Extract the (x, y) coordinate from the center of the cell holding the provided text.  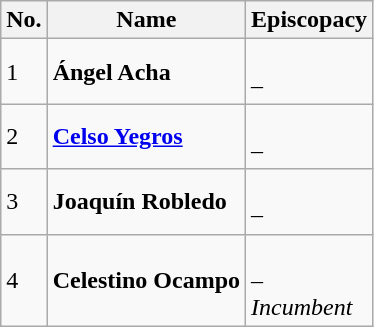
4 (24, 280)
1 (24, 72)
Episcopacy (310, 20)
3 (24, 202)
Celso Yegros (146, 136)
Ángel Acha (146, 72)
Celestino Ocampo (146, 280)
Name (146, 20)
No. (24, 20)
–Incumbent (310, 280)
2 (24, 136)
Joaquín Robledo (146, 202)
